Locate the cell with the specified text and output its [X, Y] center coordinate. 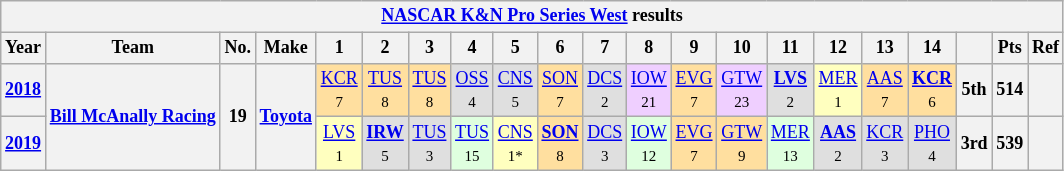
IOW12 [650, 144]
TUS15 [472, 144]
KCR7 [339, 90]
GTW9 [742, 144]
SON7 [560, 90]
4 [472, 48]
9 [694, 48]
AAS2 [838, 144]
14 [932, 48]
3 [430, 48]
1 [339, 48]
10 [742, 48]
LVS1 [339, 144]
OSS4 [472, 90]
MER13 [791, 144]
7 [605, 48]
GTW23 [742, 90]
DCS3 [605, 144]
SON8 [560, 144]
LVS2 [791, 90]
KCR6 [932, 90]
2019 [24, 144]
12 [838, 48]
NASCAR K&N Pro Series West results [532, 16]
5 [515, 48]
13 [885, 48]
MER1 [838, 90]
19 [238, 116]
539 [1010, 144]
11 [791, 48]
Pts [1010, 48]
2 [385, 48]
KCR3 [885, 144]
Year [24, 48]
Toyota [286, 116]
Bill McAnally Racing [132, 116]
6 [560, 48]
TUS3 [430, 144]
3rd [974, 144]
Make [286, 48]
AAS7 [885, 90]
CNS1* [515, 144]
Ref [1046, 48]
Team [132, 48]
DCS2 [605, 90]
514 [1010, 90]
CNS5 [515, 90]
2018 [24, 90]
PHO4 [932, 144]
IRW5 [385, 144]
No. [238, 48]
IOW21 [650, 90]
5th [974, 90]
8 [650, 48]
